Find where the given text appears and provide that cell's center as [x, y] coordinate. 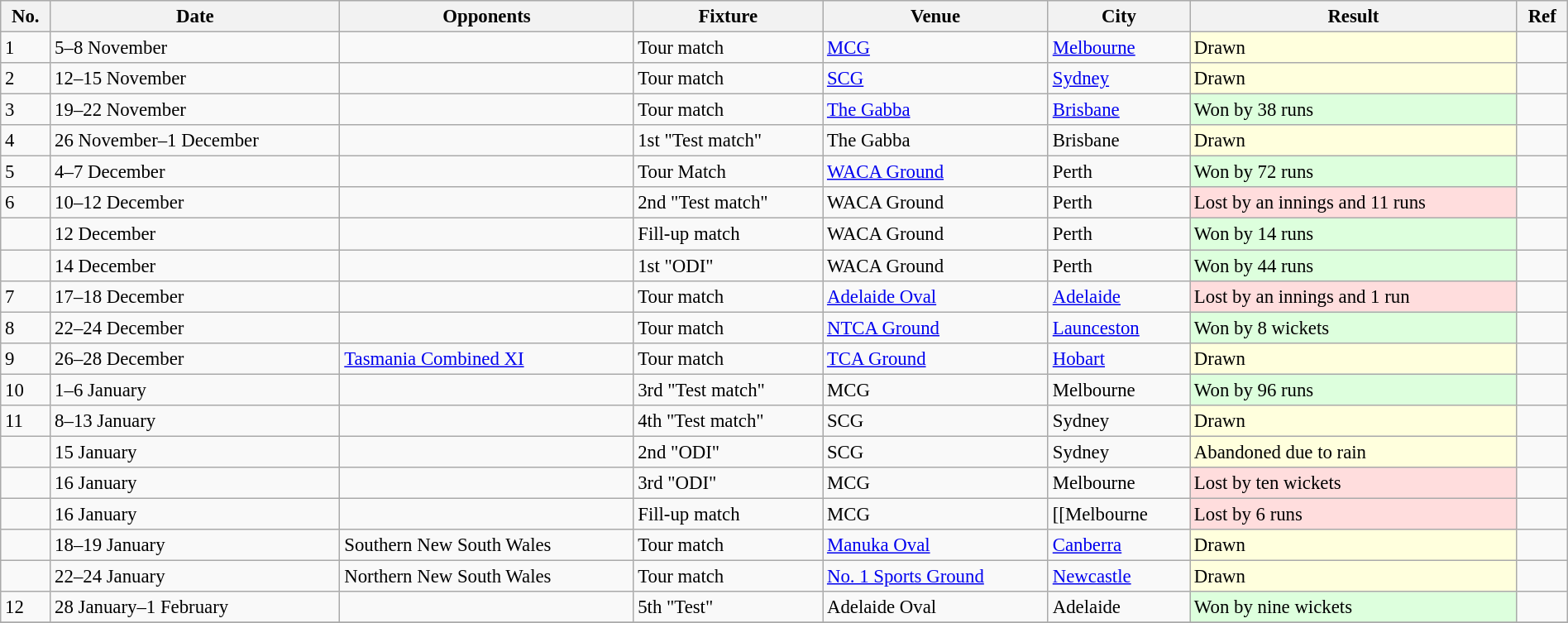
Date [195, 17]
Canberra [1118, 545]
Opponents [486, 17]
City [1118, 17]
12 [26, 607]
5–8 November [195, 48]
Won by 96 runs [1354, 390]
Won by 14 runs [1354, 234]
4–7 December [195, 172]
19–22 November [195, 110]
Venue [936, 17]
12–15 November [195, 79]
6 [26, 203]
22–24 December [195, 328]
TCA Ground [936, 358]
Newcastle [1118, 577]
Won by nine wickets [1354, 607]
14 December [195, 266]
12 December [195, 234]
4 [26, 141]
Tasmania Combined XI [486, 358]
26 November–1 December [195, 141]
18–19 January [195, 545]
Manuka Oval [936, 545]
Abandoned due to rain [1354, 452]
3rd "ODI" [728, 483]
15 January [195, 452]
Result [1354, 17]
Won by 8 wickets [1354, 328]
28 January–1 February [195, 607]
No. 1 Sports Ground [936, 577]
1 [26, 48]
Lost by an innings and 1 run [1354, 296]
Won by 72 runs [1354, 172]
10 [26, 390]
8–13 January [195, 421]
Southern New South Wales [486, 545]
22–24 January [195, 577]
Won by 44 runs [1354, 266]
1–6 January [195, 390]
4th "Test match" [728, 421]
2 [26, 79]
Lost by ten wickets [1354, 483]
3 [26, 110]
[[Melbourne [1118, 514]
1st "Test match" [728, 141]
No. [26, 17]
3rd "Test match" [728, 390]
17–18 December [195, 296]
8 [26, 328]
Ref [1542, 17]
9 [26, 358]
NTCA Ground [936, 328]
5 [26, 172]
Launceston [1118, 328]
10–12 December [195, 203]
Lost by 6 runs [1354, 514]
Northern New South Wales [486, 577]
Hobart [1118, 358]
Fixture [728, 17]
26–28 December [195, 358]
Lost by an innings and 11 runs [1354, 203]
1st "ODI" [728, 266]
Won by 38 runs [1354, 110]
Tour Match [728, 172]
5th "Test" [728, 607]
2nd "Test match" [728, 203]
2nd "ODI" [728, 452]
11 [26, 421]
7 [26, 296]
